Scan for the cell matching the given text and deliver its (X, Y) coordinate at center. 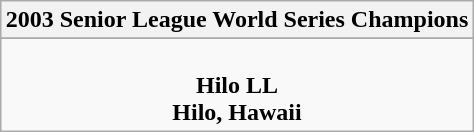
2003 Senior League World Series Champions (237, 20)
Hilo LL Hilo, Hawaii (237, 85)
